For the text-containing cell, return its midpoint in (x, y) coordinate format. 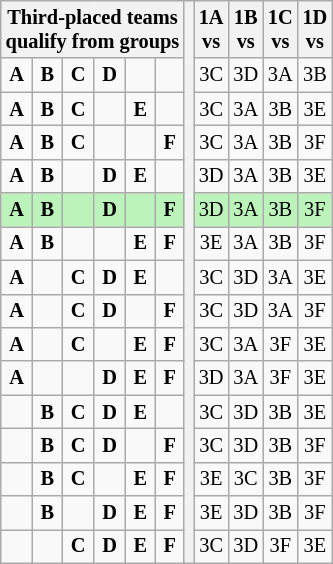
Third-placed teamsqualify from groups (92, 29)
1Cvs (280, 29)
1Avs (212, 29)
1Bvs (246, 29)
1Dvs (316, 29)
